Determine the [x, y] coordinate at the center of the cell enclosing the given text.  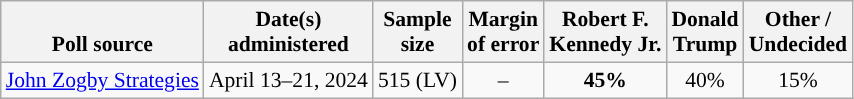
Poll source [102, 32]
Date(s)administered [288, 32]
DonaldTrump [704, 32]
40% [704, 80]
– [503, 80]
Other /Undecided [798, 32]
Samplesize [418, 32]
515 (LV) [418, 80]
Marginof error [503, 32]
April 13–21, 2024 [288, 80]
45% [605, 80]
John Zogby Strategies [102, 80]
15% [798, 80]
Robert F.Kennedy Jr. [605, 32]
